Return (X, Y) of the center of cell containing provided text 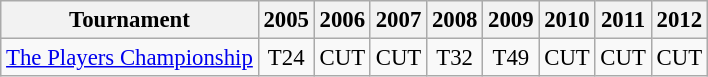
2007 (398, 20)
2006 (342, 20)
T32 (455, 58)
2010 (567, 20)
Tournament (130, 20)
T24 (286, 58)
2008 (455, 20)
2012 (679, 20)
2011 (623, 20)
T49 (511, 58)
2005 (286, 20)
The Players Championship (130, 58)
2009 (511, 20)
